Provide the [X, Y] coordinate of the cell's center where the given text is located.  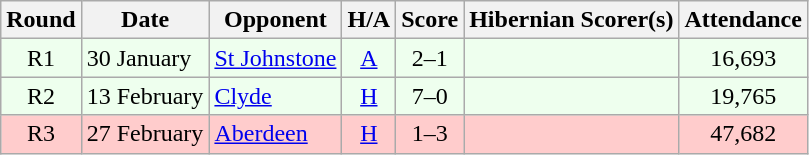
16,693 [743, 58]
A [369, 58]
Score [430, 20]
19,765 [743, 96]
1–3 [430, 134]
R1 [41, 58]
30 January [145, 58]
13 February [145, 96]
47,682 [743, 134]
Opponent [276, 20]
R3 [41, 134]
Hibernian Scorer(s) [572, 20]
Aberdeen [276, 134]
Date [145, 20]
Round [41, 20]
27 February [145, 134]
Clyde [276, 96]
St Johnstone [276, 58]
Attendance [743, 20]
7–0 [430, 96]
R2 [41, 96]
H/A [369, 20]
2–1 [430, 58]
